Return the (x, y) coordinate for the center point of the cell that contains the specified text.  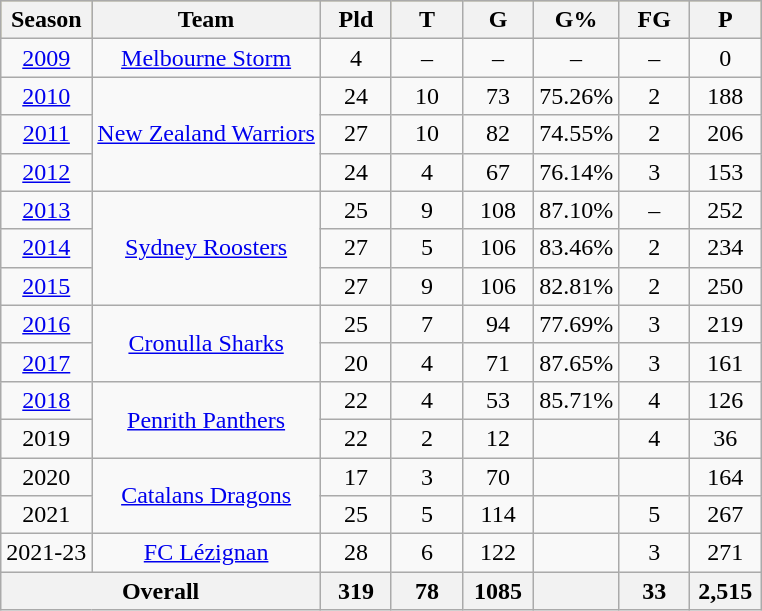
74.55% (576, 134)
2014 (46, 248)
2021 (46, 515)
2016 (46, 324)
188 (726, 96)
36 (726, 438)
2010 (46, 96)
87.65% (576, 362)
33 (654, 591)
153 (726, 172)
78 (426, 591)
17 (356, 477)
2018 (46, 400)
0 (726, 58)
Sydney Roosters (206, 248)
2011 (46, 134)
28 (356, 553)
2009 (46, 58)
12 (498, 438)
Penrith Panthers (206, 419)
New Zealand Warriors (206, 134)
Overall (161, 591)
FG (654, 20)
2012 (46, 172)
234 (726, 248)
2019 (46, 438)
250 (726, 286)
83.46% (576, 248)
FC Lézignan (206, 553)
164 (726, 477)
53 (498, 400)
Season (46, 20)
122 (498, 553)
2013 (46, 210)
2,515 (726, 591)
2021-23 (46, 553)
108 (498, 210)
271 (726, 553)
71 (498, 362)
2015 (46, 286)
267 (726, 515)
Pld (356, 20)
75.26% (576, 96)
252 (726, 210)
126 (726, 400)
20 (356, 362)
82 (498, 134)
Catalans Dragons (206, 496)
114 (498, 515)
6 (426, 553)
219 (726, 324)
67 (498, 172)
82.81% (576, 286)
P (726, 20)
Team (206, 20)
2017 (46, 362)
319 (356, 591)
G% (576, 20)
85.71% (576, 400)
G (498, 20)
87.10% (576, 210)
76.14% (576, 172)
2020 (46, 477)
161 (726, 362)
T (426, 20)
77.69% (576, 324)
206 (726, 134)
Cronulla Sharks (206, 343)
7 (426, 324)
1085 (498, 591)
94 (498, 324)
Melbourne Storm (206, 58)
70 (498, 477)
73 (498, 96)
